Capture the cell that displays the provided text and extract its (x, y) central coordinate. 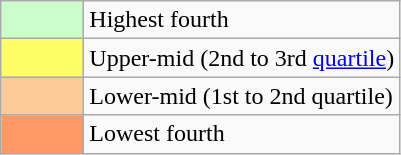
Lowest fourth (242, 134)
Lower-mid (1st to 2nd quartile) (242, 96)
Highest fourth (242, 20)
Upper-mid (2nd to 3rd quartile) (242, 58)
